For the text-containing cell, return its midpoint in [x, y] coordinate format. 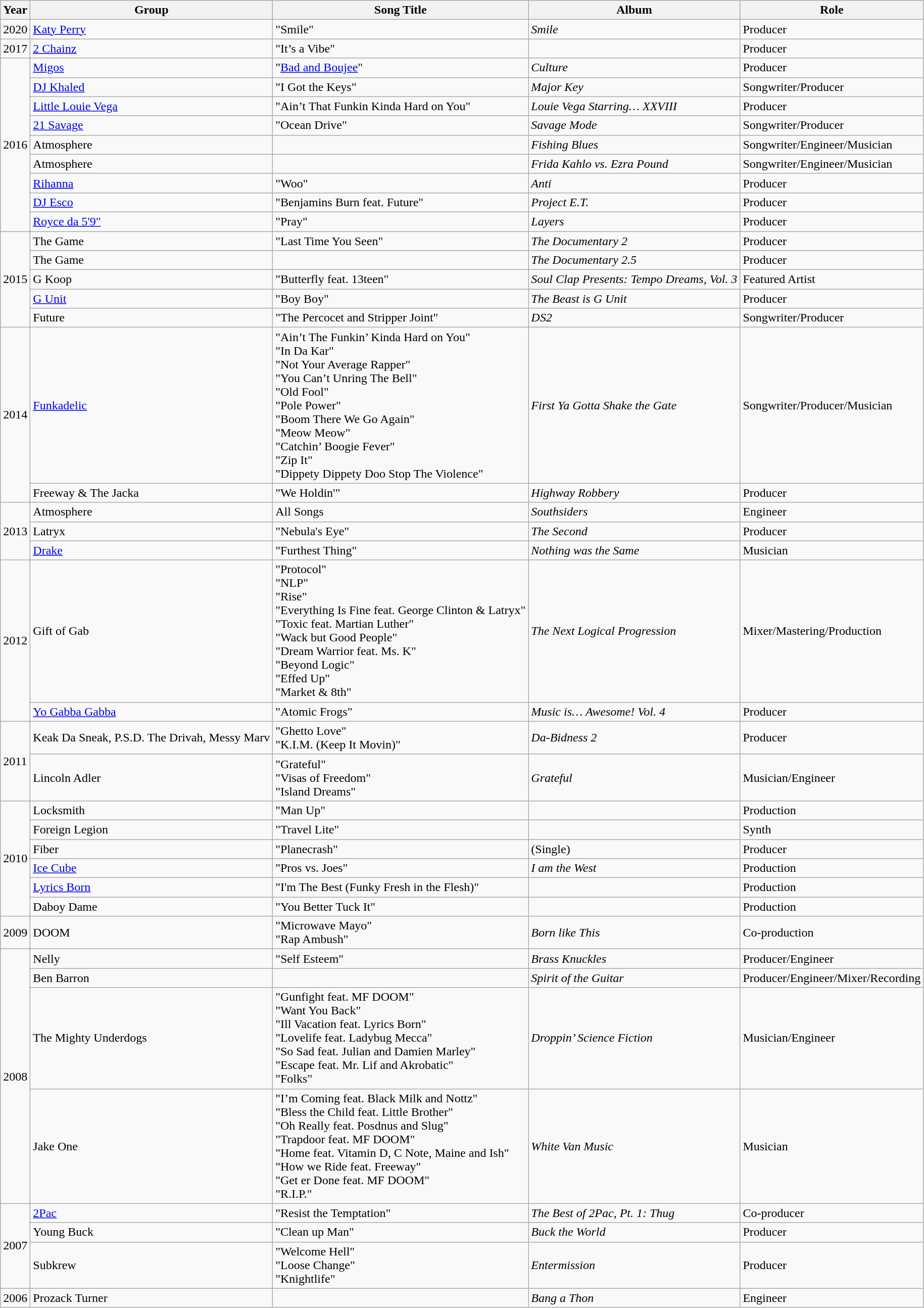
Co-producer [832, 1213]
Anti [635, 183]
Producer/Engineer/Mixer/Recording [832, 978]
Ice Cube [152, 868]
Drake [152, 550]
Brass Knuckles [635, 959]
Synth [832, 829]
The Second [635, 531]
"Furthest Thing" [401, 550]
"Pray" [401, 221]
Fishing Blues [635, 145]
"Resist the Temptation" [401, 1213]
Latryx [152, 531]
Royce da 5'9" [152, 221]
2017 [15, 49]
Southsiders [635, 512]
"I'm The Best (Funky Fresh in the Flesh)" [401, 887]
Funkadelic [152, 405]
The Documentary 2.5 [635, 260]
2008 [15, 1077]
First Ya Gotta Shake the Gate [635, 405]
Layers [635, 221]
Bang a Thon [635, 1298]
White Van Music [635, 1146]
2011 [15, 761]
Role [832, 10]
Frida Kahlo vs. Ezra Pound [635, 164]
Year [15, 10]
Louie Vega Starring… XXVIII [635, 106]
Major Key [635, 87]
"Self Esteem" [401, 959]
DJ Esco [152, 202]
Subkrew [152, 1265]
Da-Bidness 2 [635, 738]
Featured Artist [832, 279]
2020 [15, 29]
DOOM [152, 933]
All Songs [401, 512]
Future [152, 318]
Ben Barron [152, 978]
Keak Da Sneak, P.S.D. The Drivah, Messy Marv [152, 738]
I am the West [635, 868]
Highway Robbery [635, 493]
"Ocean Drive" [401, 125]
2014 [15, 415]
2016 [15, 145]
DJ Khaled [152, 87]
Lincoln Adler [152, 777]
Katy Perry [152, 29]
Nothing was the Same [635, 550]
G Unit [152, 299]
Fiber [152, 849]
G Koop [152, 279]
2009 [15, 933]
Nelly [152, 959]
Locksmith [152, 810]
"Last Time You Seen" [401, 241]
The Beast is G Unit [635, 299]
Song Title [401, 10]
"Travel Lite" [401, 829]
21 Savage [152, 125]
"Man Up" [401, 810]
The Next Logical Progression [635, 631]
Migos [152, 68]
2Pac [152, 1213]
"Benjamins Burn feat. Future" [401, 202]
Young Buck [152, 1232]
Lyrics Born [152, 887]
Entermission [635, 1265]
DS2 [635, 318]
Producer/Engineer [832, 959]
Prozack Turner [152, 1298]
Spirit of the Guitar [635, 978]
"Smile" [401, 29]
2010 [15, 858]
2012 [15, 641]
2007 [15, 1246]
Soul Clap Presents: Tempo Dreams, Vol. 3 [635, 279]
Music is… Awesome! Vol. 4 [635, 712]
"Atomic Frogs" [401, 712]
"Welcome Hell""Loose Change""Knightlife" [401, 1265]
Smile [635, 29]
Album [635, 10]
"I Got the Keys" [401, 87]
"Ain’t That Funkin Kinda Hard on You" [401, 106]
Culture [635, 68]
Jake One [152, 1146]
Savage Mode [635, 125]
Daboy Dame [152, 907]
Born like This [635, 933]
"Bad and Boujee" [401, 68]
"Planecrash" [401, 849]
"Ghetto Love""K.I.M. (Keep It Movin)" [401, 738]
"Boy Boy" [401, 299]
The Mighty Underdogs [152, 1038]
(Single) [635, 849]
"Grateful""Visas of Freedom""Island Dreams" [401, 777]
"Microwave Mayo""Rap Ambush" [401, 933]
"Woo" [401, 183]
"Butterfly feat. 13teen" [401, 279]
2 Chainz [152, 49]
Gift of Gab [152, 631]
"Nebula's Eye" [401, 531]
2006 [15, 1298]
"The Percocet and Stripper Joint" [401, 318]
"You Better Tuck It" [401, 907]
2013 [15, 531]
Grateful [635, 777]
"It’s a Vibe" [401, 49]
2015 [15, 279]
Yo Gabba Gabba [152, 712]
Group [152, 10]
The Best of 2Pac, Pt. 1: Thug [635, 1213]
Little Louie Vega [152, 106]
"We Holdin'" [401, 493]
Buck the World [635, 1232]
Songwriter/Producer/Musician [832, 405]
Freeway & The Jacka [152, 493]
Mixer/Mastering/Production [832, 631]
"Pros vs. Joes" [401, 868]
Co-production [832, 933]
Foreign Legion [152, 829]
Project E.T. [635, 202]
"Clean up Man" [401, 1232]
Rihanna [152, 183]
The Documentary 2 [635, 241]
Droppin’ Science Fiction [635, 1038]
